Find where the given text appears and provide that cell's center as (X, Y) coordinate. 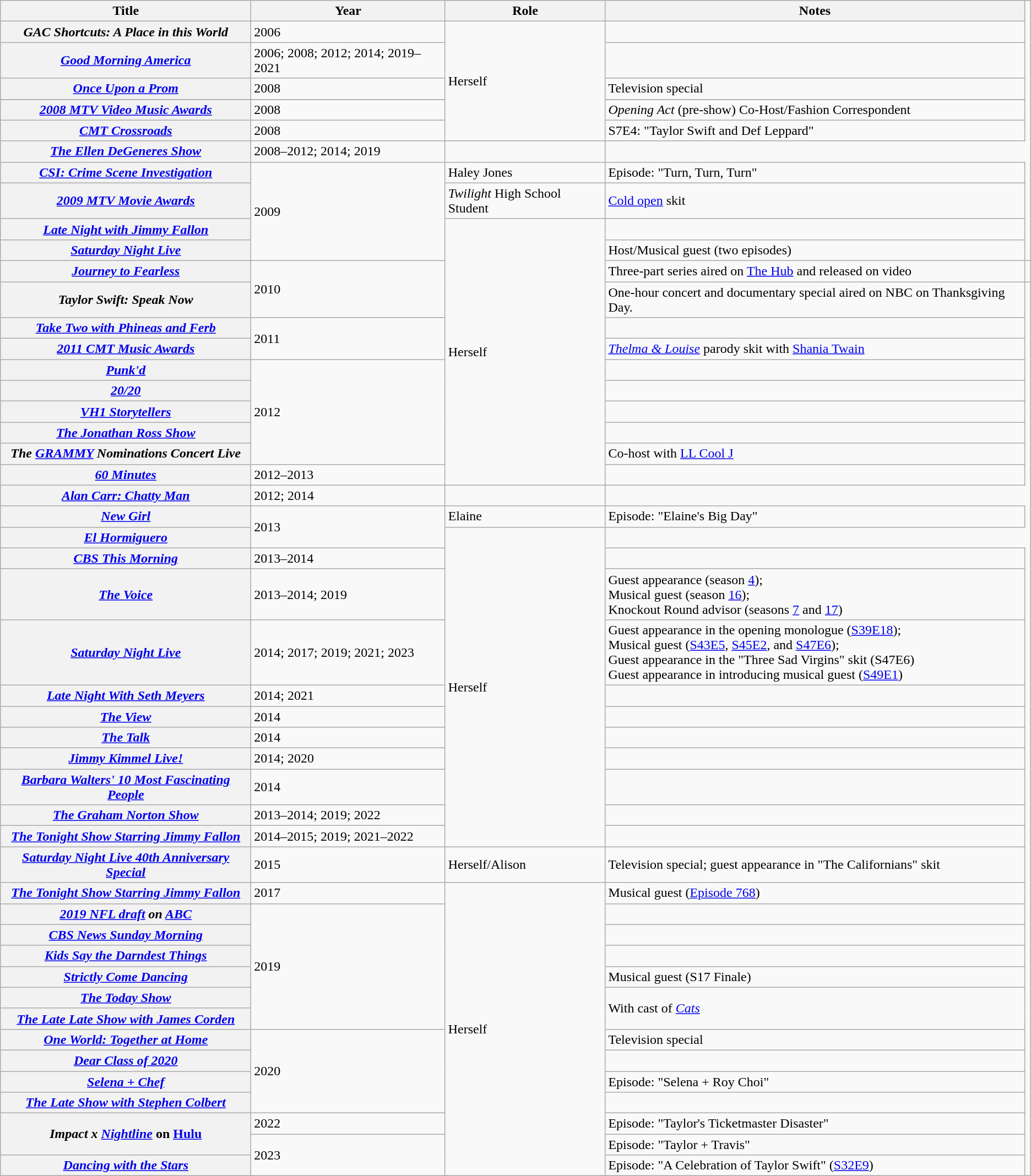
One World: Together at Home (126, 1039)
Once Upon a Prom (126, 89)
Co-host with LL Cool J (815, 454)
2012 (348, 412)
Impact x Nightline on Hulu (126, 1134)
2006; 2008; 2012; 2014; 2019–2021 (348, 61)
2009 MTV Movie Awards (126, 200)
2023 (348, 1155)
20/20 (126, 391)
2012–2013 (348, 475)
The Ellen DeGeneres Show (126, 151)
Alan Carr: Chatty Man (126, 496)
Good Morning America (126, 61)
Musical guest (S17 Finale) (815, 977)
Musical guest (Episode 768) (815, 893)
VH1 Storytellers (126, 412)
The Graham Norton Show (126, 815)
Taylor Swift: Speak Now (126, 300)
2011 CMT Music Awards (126, 349)
Late Night With Seth Meyers (126, 695)
Jimmy Kimmel Live! (126, 759)
GAC Shortcuts: A Place in this World (126, 32)
Notes (815, 11)
El Hormiguero (126, 537)
The Late Late Show with James Corden (126, 1019)
Episode: "Elaine's Big Day" (815, 516)
Herself/Alison (525, 864)
The Today Show (126, 998)
The Talk (126, 738)
Title (126, 11)
One-hour concert and documentary special aired on NBC on Thanksgiving Day. (815, 300)
2014; 2020 (348, 759)
The Late Show with Stephen Colbert (126, 1103)
Opening Act (pre-show) Co-Host/Fashion Correspondent (815, 110)
Selena + Chef (126, 1082)
Thelma & Louise parody skit with Shania Twain (815, 349)
CSI: Crime Scene Investigation (126, 172)
CBS This Morning (126, 558)
Cold open skit (815, 200)
The Voice (126, 594)
Episode: "A Celebration of Taylor Swift" (S32E9) (815, 1166)
2022 (348, 1124)
2014; 2021 (348, 695)
2014; 2017; 2019; 2021; 2023 (348, 652)
2008 MTV Video Music Awards (126, 110)
2019 NFL draft on ABC (126, 914)
60 Minutes (126, 475)
2006 (348, 32)
2009 (348, 211)
2014–2015; 2019; 2021–2022 (348, 836)
Three-part series aired on The Hub and released on video (815, 271)
Dancing with the Stars (126, 1166)
Episode: "Taylor's Ticketmaster Disaster" (815, 1124)
Late Night with Jimmy Fallon (126, 229)
Guest appearance (season 4);Musical guest (season 16);Knockout Round advisor (seasons 7 and 17) (815, 594)
Episode: "Turn, Turn, Turn" (815, 172)
CBS News Sunday Morning (126, 935)
2013–2014; 2019; 2022 (348, 815)
2012; 2014 (348, 496)
2011 (348, 339)
2013–2014 (348, 558)
Take Two with Phineas and Ferb (126, 328)
2013 (348, 527)
CMT Crossroads (126, 130)
Kids Say the Darndest Things (126, 956)
2020 (348, 1071)
2015 (348, 864)
Strictly Come Dancing (126, 977)
Elaine (525, 516)
2019 (348, 966)
Twilight High School Student (525, 200)
Saturday Night Live 40th Anniversary Special (126, 864)
Haley Jones (525, 172)
Dear Class of 2020 (126, 1060)
Journey to Fearless (126, 271)
Episode: "Selena + Roy Choi" (815, 1082)
With cast of Cats (815, 1008)
The Jonathan Ross Show (126, 433)
Television special; guest appearance in "The Californians" skit (815, 864)
New Girl (126, 516)
2010 (348, 288)
Episode: "Taylor + Travis" (815, 1145)
2017 (348, 893)
Year (348, 11)
2008–2012; 2014; 2019 (348, 151)
Barbara Walters' 10 Most Fascinating People (126, 787)
2013–2014; 2019 (348, 594)
Punk'd (126, 370)
S7E4: "Taylor Swift and Def Leppard" (815, 130)
The View (126, 716)
Host/Musical guest (two episodes) (815, 250)
Role (525, 11)
The GRAMMY Nominations Concert Live (126, 454)
